Scan for the cell matching the given text and deliver its (x, y) coordinate at center. 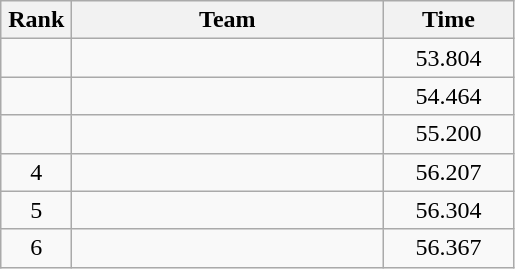
54.464 (448, 96)
Rank (36, 20)
4 (36, 172)
56.207 (448, 172)
Team (228, 20)
Time (448, 20)
56.367 (448, 248)
56.304 (448, 210)
53.804 (448, 58)
55.200 (448, 134)
5 (36, 210)
6 (36, 248)
